Capture the cell that displays the provided text and extract its [X, Y] central coordinate. 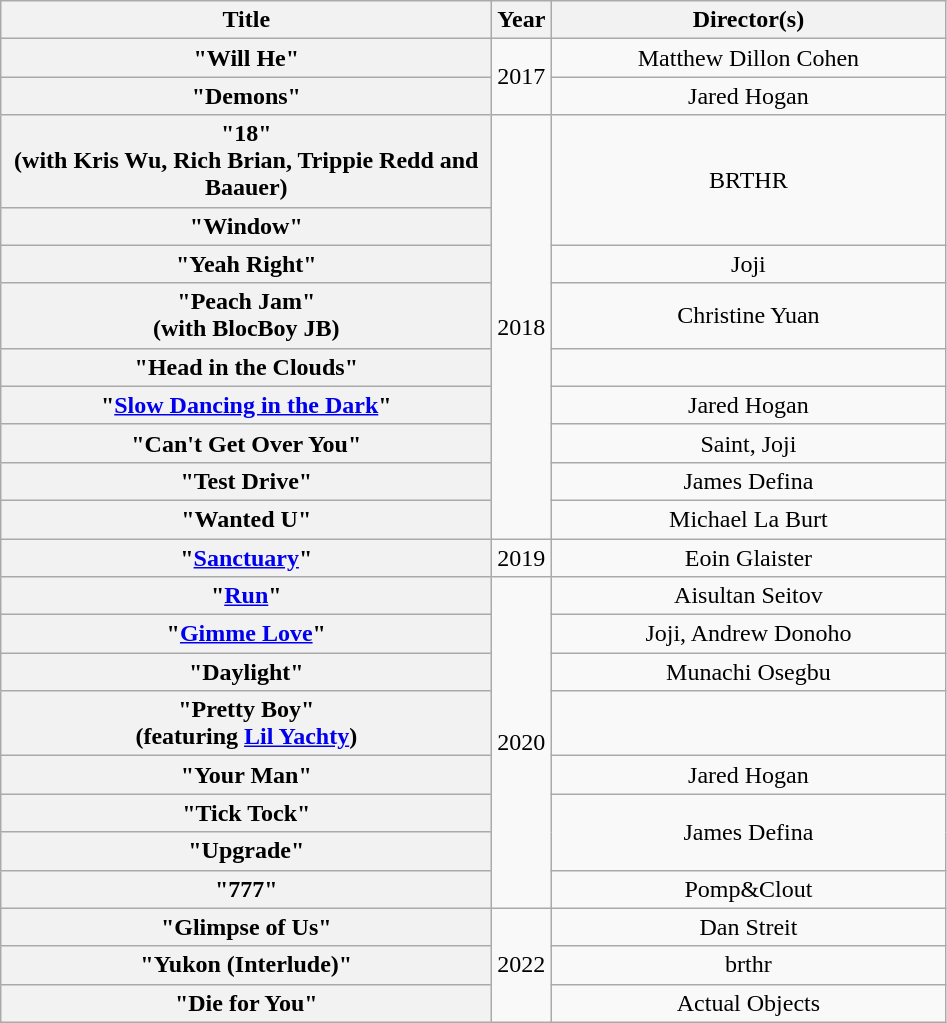
"Your Man" [246, 775]
"Tick Tock" [246, 813]
2018 [522, 327]
Joji [748, 264]
"Yeah Right" [246, 264]
"Window" [246, 226]
Year [522, 20]
"Run" [246, 596]
"Die for You" [246, 1003]
"Upgrade" [246, 851]
Actual Objects [748, 1003]
Munachi Osegbu [748, 672]
Joji, Andrew Donoho [748, 634]
"777" [246, 889]
"Daylight" [246, 672]
brthr [748, 965]
"Test Drive" [246, 481]
Matthew Dillon Cohen [748, 58]
"Sanctuary" [246, 557]
Michael La Burt [748, 519]
Aisultan Seitov [748, 596]
"18"(with Kris Wu, Rich Brian, Trippie Redd and Baauer) [246, 161]
Christine Yuan [748, 316]
"Head in the Clouds" [246, 367]
2017 [522, 77]
"Yukon (Interlude)" [246, 965]
Pomp&Clout [748, 889]
BRTHR [748, 180]
"Gimme Love" [246, 634]
2020 [522, 743]
Director(s) [748, 20]
"Slow Dancing in the Dark" [246, 405]
2022 [522, 965]
Title [246, 20]
"Can't Get Over You" [246, 443]
"Peach Jam"(with BlocBoy JB) [246, 316]
"Will He" [246, 58]
"Glimpse of Us" [246, 927]
"Demons" [246, 96]
Eoin Glaister [748, 557]
Saint, Joji [748, 443]
"Pretty Boy"(featuring Lil Yachty) [246, 724]
2019 [522, 557]
Dan Streit [748, 927]
"Wanted U" [246, 519]
